Extract the (X, Y) coordinate from the center of the cell holding the provided text.  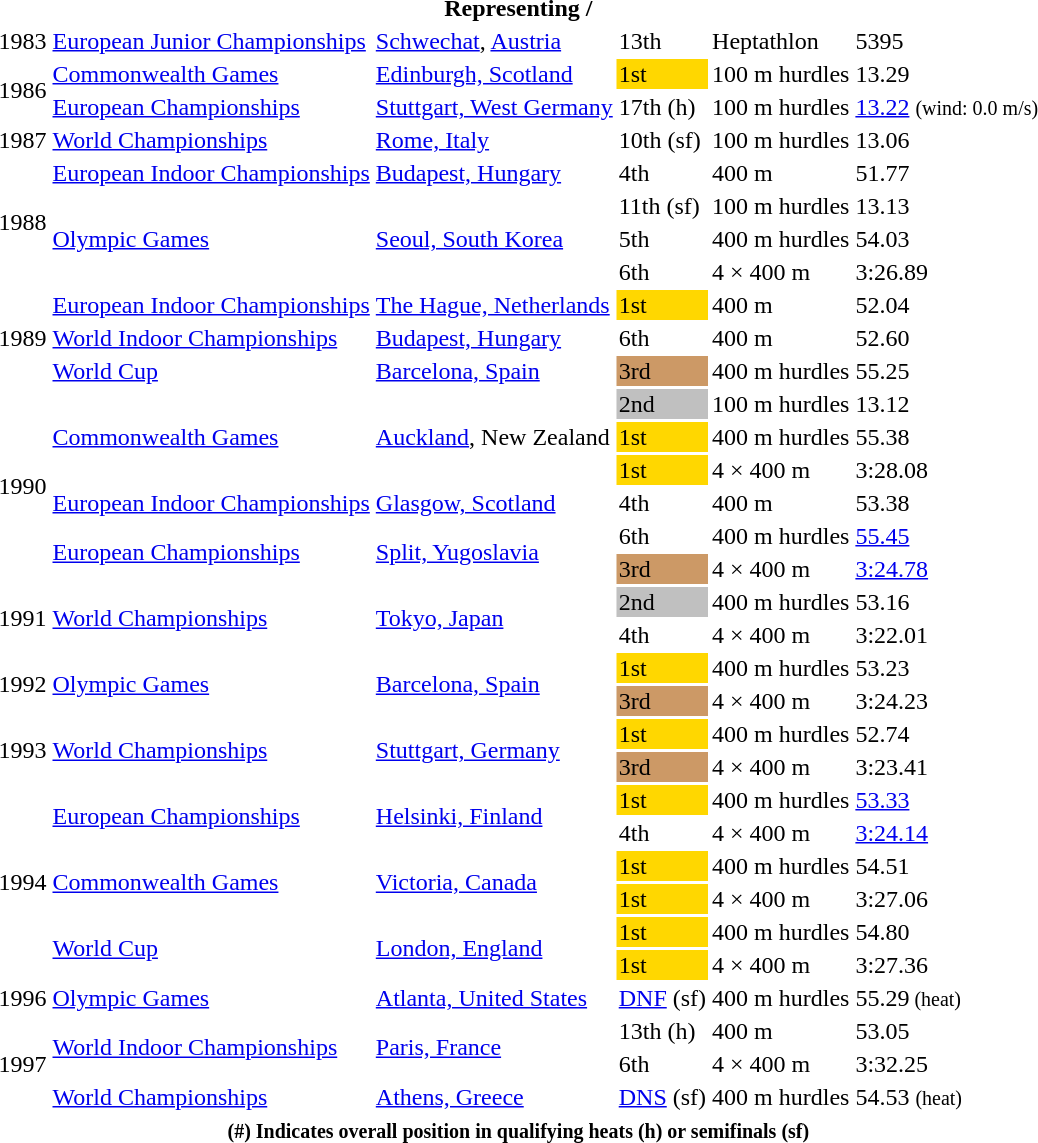
17th (h) (662, 107)
European Junior Championships (211, 41)
Victoria, Canada (494, 882)
London, England (494, 948)
DNF (sf) (662, 998)
Auckland, New Zealand (494, 437)
Schwechat, Austria (494, 41)
Tokyo, Japan (494, 618)
Paris, France (494, 1048)
Athens, Greece (494, 1097)
Helsinki, Finland (494, 816)
Stuttgart, West Germany (494, 107)
Seoul, South Korea (494, 239)
10th (sf) (662, 140)
13th (662, 41)
13th (h) (662, 1031)
DNS (sf) (662, 1097)
Split, Yugoslavia (494, 552)
Stuttgart, Germany (494, 750)
Glasgow, Scotland (494, 503)
Rome, Italy (494, 140)
Atlanta, United States (494, 998)
Heptathlon (781, 41)
Edinburgh, Scotland (494, 74)
11th (sf) (662, 206)
The Hague, Netherlands (494, 305)
5th (662, 239)
